Return the [x, y] coordinate for the center point of the cell that contains the specified text.  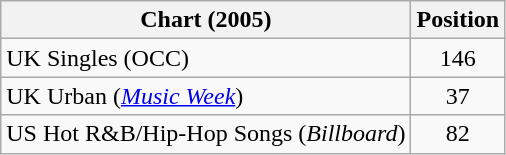
US Hot R&B/Hip-Hop Songs (Billboard) [206, 134]
Position [458, 20]
146 [458, 58]
37 [458, 96]
Chart (2005) [206, 20]
82 [458, 134]
UK Singles (OCC) [206, 58]
UK Urban (Music Week) [206, 96]
